Extract the [x, y] coordinate from the center of the cell holding the provided text.  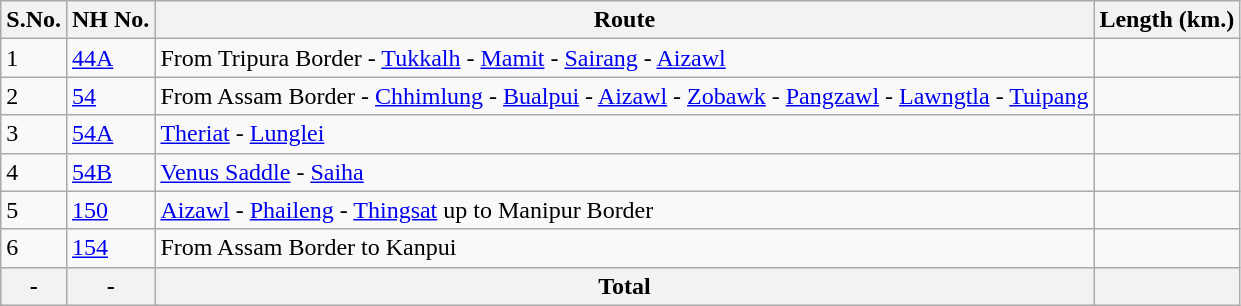
2 [34, 96]
Theriat - Lunglei [624, 134]
3 [34, 134]
NH No. [110, 20]
4 [34, 172]
5 [34, 210]
54 [110, 96]
54B [110, 172]
44A [110, 58]
1 [34, 58]
54A [110, 134]
154 [110, 248]
From Assam Border - Chhimlung - Bualpui - Aizawl - Zobawk - Pangzawl - Lawngtla - Tuipang [624, 96]
150 [110, 210]
Length (km.) [1167, 20]
Route [624, 20]
From Tripura Border - Tukkalh - Mamit - Sairang - Aizawl [624, 58]
Total [624, 286]
From Assam Border to Kanpui [624, 248]
Venus Saddle - Saiha [624, 172]
6 [34, 248]
S.No. [34, 20]
Aizawl - Phaileng - Thingsat up to Manipur Border [624, 210]
